Scan for the cell matching the given text and deliver its (x, y) coordinate at center. 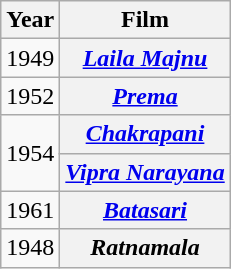
Prema (145, 96)
1961 (30, 210)
1954 (30, 153)
Batasari (145, 210)
Ratnamala (145, 248)
Laila Majnu (145, 58)
1948 (30, 248)
Film (145, 20)
Chakrapani (145, 134)
1949 (30, 58)
Vipra Narayana (145, 172)
1952 (30, 96)
Year (30, 20)
